Identify which cell holds the provided text, then report its (X, Y) central coordinate. 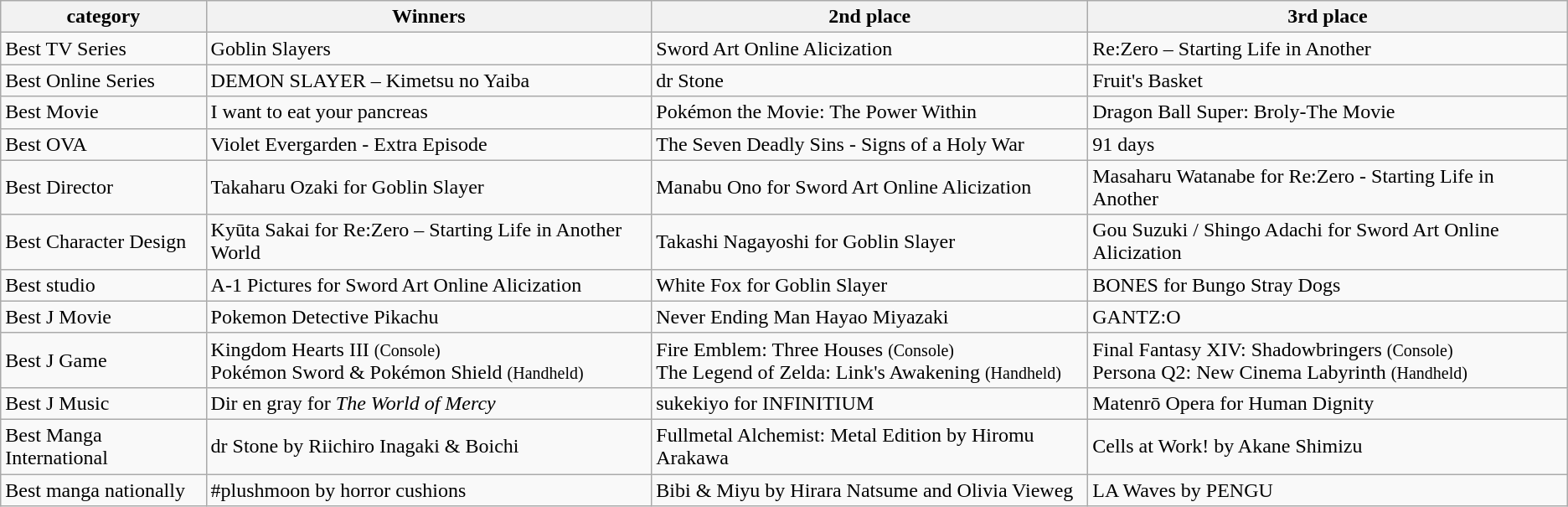
Gou Suzuki / Shingo Adachi for Sword Art Online Alicization (1328, 241)
Takashi Nagayoshi for Goblin Slayer (869, 241)
Sword Art Online Alicization (869, 49)
dr Stone (869, 80)
3rd place (1328, 17)
Masaharu Watanabe for Re:Zero - Starting Life in Another (1328, 188)
Kyūta Sakai for Re:Zero – Starting Life in Another World (429, 241)
Matenrō Opera for Human Dignity (1328, 403)
Final Fantasy XIV: Shadowbringers (Console)Persona Q2: New Cinema Labyrinth (Handheld) (1328, 360)
Never Ending Man Hayao Miyazaki (869, 317)
dr Stone by Riichiro Inagaki & Boichi (429, 446)
A-1 Pictures for Sword Art Online Alicization (429, 285)
Fruit's Basket (1328, 80)
Pokemon Detective Pikachu (429, 317)
Goblin Slayers (429, 49)
Dir en gray for The World of Mercy (429, 403)
Cells at Work! by Akane Shimizu (1328, 446)
BONES for Bungo Stray Dogs (1328, 285)
Best J Movie (104, 317)
category (104, 17)
I want to eat your pancreas (429, 112)
Dragon Ball Super: Broly-The Movie (1328, 112)
2nd place (869, 17)
Best J Game (104, 360)
Violet Evergarden - Extra Episode (429, 144)
Fire Emblem: Three Houses (Console)The Legend of Zelda: Link's Awakening (Handheld) (869, 360)
Winners (429, 17)
Fullmetal Alchemist: Metal Edition by Hiromu Arakawa (869, 446)
Best TV Series (104, 49)
Best Movie (104, 112)
sukekiyo for INFINITIUM (869, 403)
Best Online Series (104, 80)
Best Director (104, 188)
LA Waves by PENGU (1328, 490)
White Fox for Goblin Slayer (869, 285)
Kingdom Hearts III (Console)Pokémon Sword & Pokémon Shield (Handheld) (429, 360)
Best studio (104, 285)
Manabu Ono for Sword Art Online Alicization (869, 188)
GANTZ:O (1328, 317)
Re:Zero – Starting Life in Another (1328, 49)
Best J Music (104, 403)
DEMON SLAYER – Kimetsu no Yaiba (429, 80)
91 days (1328, 144)
Pokémon the Movie: The Power Within (869, 112)
Best OVA (104, 144)
Best Manga International (104, 446)
The Seven Deadly Sins - Signs of a Holy War (869, 144)
Best manga nationally (104, 490)
Bibi & Miyu by Hirara Natsume and Olivia Vieweg (869, 490)
Best Character Design (104, 241)
Takaharu Ozaki for Goblin Slayer (429, 188)
#plushmoon by horror cushions (429, 490)
